Return the (x, y) coordinate for the center point of the cell that contains the specified text.  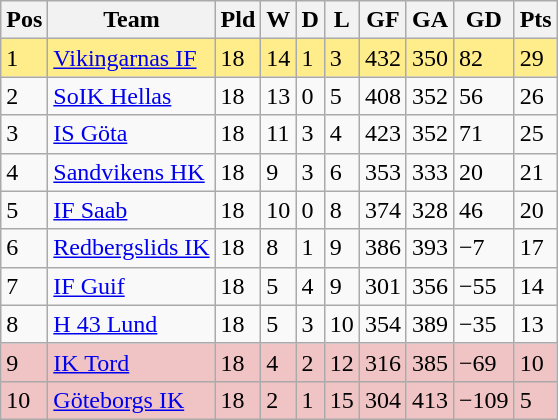
7 (24, 286)
Redbergslids IK (132, 248)
Pld (238, 20)
W (278, 20)
GD (484, 20)
21 (536, 172)
−7 (484, 248)
316 (382, 362)
389 (430, 324)
423 (382, 134)
D (310, 20)
413 (430, 400)
Göteborgs IK (132, 400)
Pts (536, 20)
385 (430, 362)
350 (430, 58)
IF Saab (132, 210)
SoIK Hellas (132, 96)
354 (382, 324)
GA (430, 20)
71 (484, 134)
11 (278, 134)
H 43 Lund (132, 324)
−109 (484, 400)
393 (430, 248)
374 (382, 210)
Sandvikens HK (132, 172)
82 (484, 58)
29 (536, 58)
386 (382, 248)
IS Göta (132, 134)
356 (430, 286)
408 (382, 96)
15 (342, 400)
Vikingarnas IF (132, 58)
46 (484, 210)
−55 (484, 286)
26 (536, 96)
328 (430, 210)
17 (536, 248)
−69 (484, 362)
353 (382, 172)
Pos (24, 20)
12 (342, 362)
432 (382, 58)
GF (382, 20)
IF Guif (132, 286)
56 (484, 96)
Team (132, 20)
−35 (484, 324)
333 (430, 172)
25 (536, 134)
301 (382, 286)
L (342, 20)
304 (382, 400)
IK Tord (132, 362)
